Search for the cell housing the specified text and yield its (x, y) center coordinate. 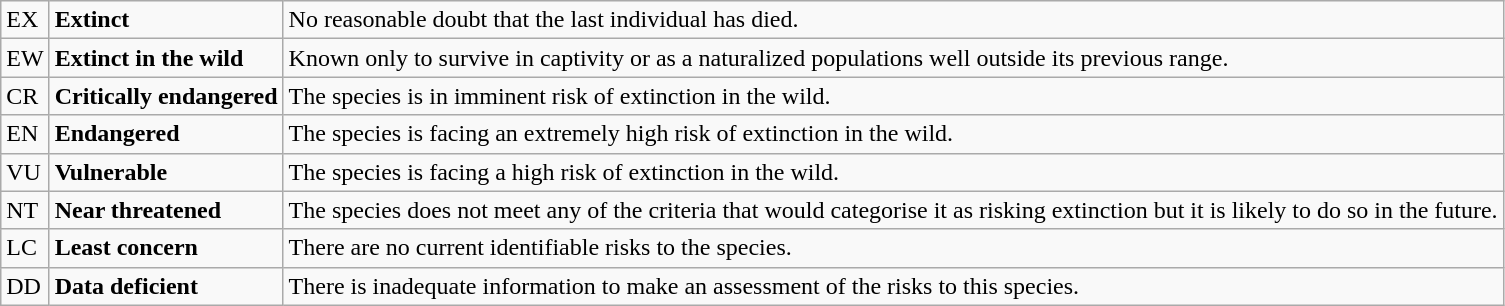
Extinct (166, 20)
Known only to survive in captivity or as a naturalized populations well outside its previous range. (893, 58)
Least concern (166, 248)
The species is facing a high risk of extinction in the wild. (893, 172)
LC (25, 248)
There are no current identifiable risks to the species. (893, 248)
Extinct in the wild (166, 58)
Vulnerable (166, 172)
Critically endangered (166, 96)
Near threatened (166, 210)
EX (25, 20)
Endangered (166, 134)
NT (25, 210)
The species is in imminent risk of extinction in the wild. (893, 96)
The species is facing an extremely high risk of extinction in the wild. (893, 134)
The species does not meet any of the criteria that would categorise it as risking extinction but it is likely to do so in the future. (893, 210)
No reasonable doubt that the last individual has died. (893, 20)
VU (25, 172)
Data deficient (166, 286)
EN (25, 134)
CR (25, 96)
DD (25, 286)
EW (25, 58)
There is inadequate information to make an assessment of the risks to this species. (893, 286)
